Output the [X, Y] coordinate of the center of the cell containing the given text.  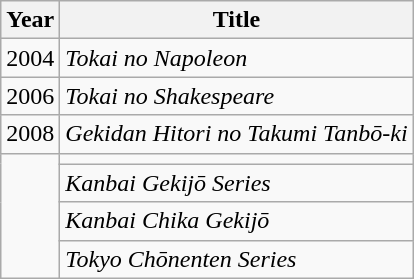
2006 [30, 96]
Tokai no Shakespeare [236, 96]
2004 [30, 58]
Title [236, 20]
Tokyo Chōnenten Series [236, 259]
Tokai no Napoleon [236, 58]
2008 [30, 134]
Gekidan Hitori no Takumi Tanbō-ki [236, 134]
Year [30, 20]
Kanbai Chika Gekijō [236, 221]
Kanbai Gekijō Series [236, 183]
